Identify which cell holds the provided text, then report its [x, y] central coordinate. 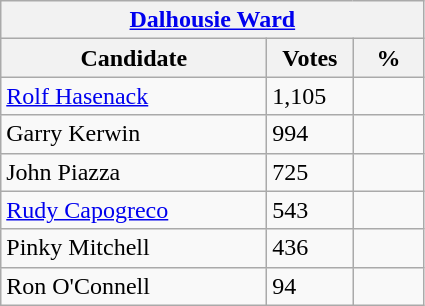
Votes [310, 58]
994 [310, 134]
Garry Kerwin [134, 134]
436 [310, 248]
Dalhousie Ward [212, 20]
725 [310, 172]
1,105 [310, 96]
543 [310, 210]
Candidate [134, 58]
Rolf Hasenack [134, 96]
Rudy Capogreco [134, 210]
Ron O'Connell [134, 286]
94 [310, 286]
% [388, 58]
John Piazza [134, 172]
Pinky Mitchell [134, 248]
